Extract the [x, y] coordinate from the center of the cell holding the provided text.  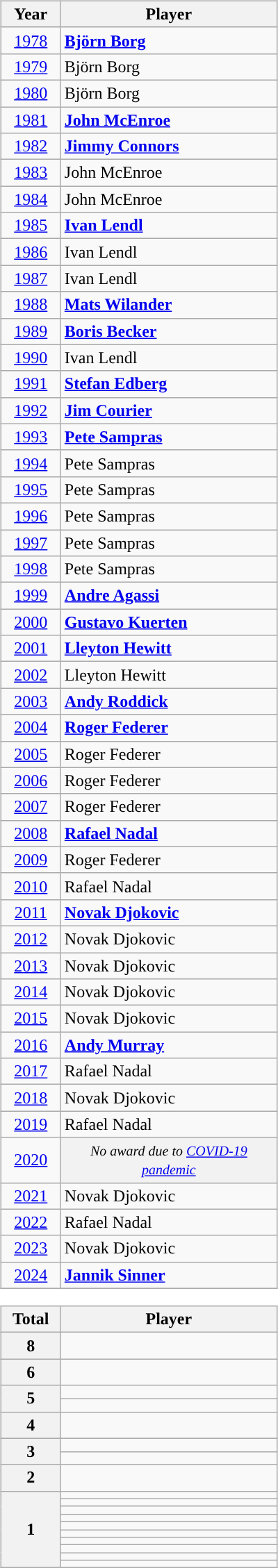
Andre Agassi [168, 596]
2019 [31, 1124]
6 [31, 1372]
2000 [31, 622]
2006 [31, 781]
Jimmy Connors [168, 147]
1985 [31, 226]
Jannik Sinner [168, 1275]
1994 [31, 463]
2005 [31, 754]
1989 [31, 331]
2011 [31, 912]
4 [31, 1425]
1979 [31, 67]
1991 [31, 384]
1995 [31, 490]
No award due to COVID-19 pandemic [168, 1160]
2021 [31, 1196]
1981 [31, 120]
2012 [31, 939]
2 [31, 1478]
2004 [31, 728]
1993 [31, 437]
1983 [31, 173]
1999 [31, 596]
Boris Becker [168, 331]
2014 [31, 992]
1996 [31, 516]
5 [31, 1399]
1990 [31, 358]
1992 [31, 410]
2018 [31, 1098]
2016 [31, 1045]
2010 [31, 886]
1997 [31, 542]
8 [31, 1346]
2015 [31, 1019]
1980 [31, 93]
2023 [31, 1249]
Andy Roddick [168, 701]
1 [31, 1529]
2008 [31, 833]
Andy Murray [168, 1045]
Stefan Edberg [168, 384]
2017 [31, 1071]
Year [31, 14]
2007 [31, 807]
1982 [31, 147]
1986 [31, 252]
Total [31, 1319]
1988 [31, 305]
2002 [31, 675]
1987 [31, 278]
2020 [31, 1160]
2003 [31, 701]
2009 [31, 860]
Gustavo Kuerten [168, 622]
2001 [31, 649]
3 [31, 1451]
1978 [31, 40]
2022 [31, 1222]
1998 [31, 569]
2024 [31, 1275]
Jim Courier [168, 410]
Mats Wilander [168, 305]
1984 [31, 199]
2013 [31, 966]
